Find where the given text appears and provide that cell's center as [x, y] coordinate. 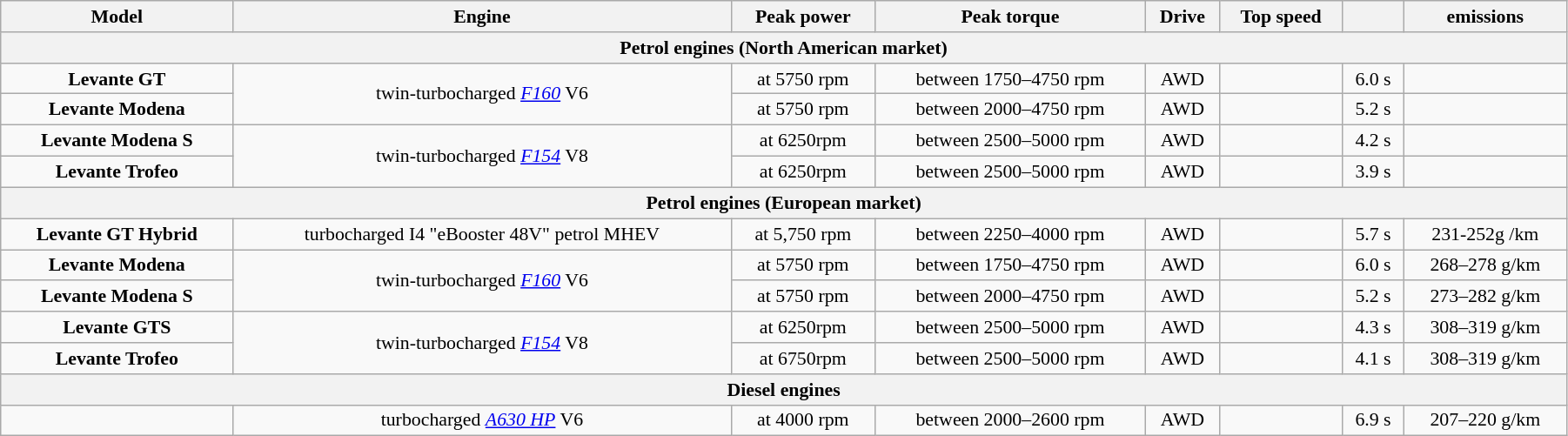
231-252g /km [1484, 233]
Petrol engines (North American market) [784, 47]
between 2250–4000 rpm [1011, 233]
Levante GT Hybrid [117, 233]
Top speed [1281, 16]
207–220 g/km [1484, 420]
268–278 g/km [1484, 265]
at 6750rpm [803, 358]
Peak torque [1011, 16]
between 2000–2600 rpm [1011, 420]
turbocharged A630 HP V6 [482, 420]
Drive [1182, 16]
Levante GT [117, 78]
Diesel engines [784, 389]
4.1 s [1373, 358]
3.9 s [1373, 171]
turbocharged I4 "eBooster 48V" petrol MHEV [482, 233]
Engine [482, 16]
5.7 s [1373, 233]
4.3 s [1373, 326]
emissions [1484, 16]
6.9 s [1373, 420]
Model [117, 16]
Petrol engines (European market) [784, 203]
273–282 g/km [1484, 296]
Peak power [803, 16]
at 5,750 rpm [803, 233]
at 4000 rpm [803, 420]
Levante GTS [117, 326]
4.2 s [1373, 140]
